Pinpoint the cell where the given text exists, returning its (x, y) midpoint coordinate. 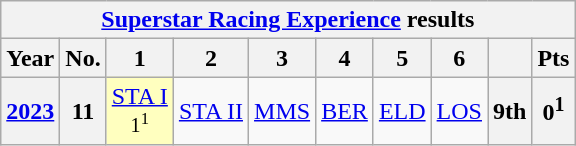
11 (83, 110)
STA I11 (140, 110)
LOS (459, 110)
01 (554, 110)
1 (140, 58)
MMS (282, 110)
Year (30, 58)
Superstar Racing Experience results (288, 20)
2 (210, 58)
4 (345, 58)
6 (459, 58)
No. (83, 58)
STA II (210, 110)
BER (345, 110)
Pts (554, 58)
3 (282, 58)
5 (402, 58)
9th (510, 110)
2023 (30, 110)
ELD (402, 110)
